Detect which cell encompasses the target text, then output its [x, y] center coordinate. 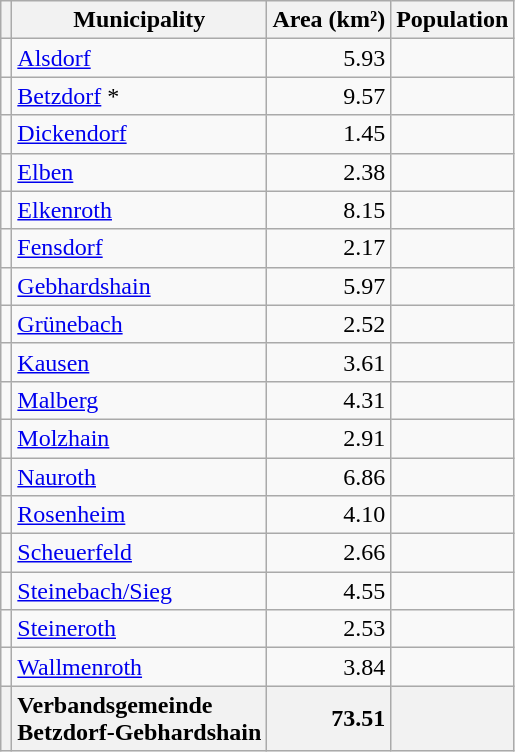
Molzhain [140, 438]
4.31 [329, 400]
Gebhardshain [140, 286]
3.61 [329, 362]
5.97 [329, 286]
Elkenroth [140, 210]
Nauroth [140, 477]
Betzdorf * [140, 96]
2.91 [329, 438]
Scheuerfeld [140, 553]
5.93 [329, 58]
Area (km²) [329, 20]
2.17 [329, 248]
4.10 [329, 515]
2.66 [329, 553]
2.38 [329, 172]
6.86 [329, 477]
Rosenheim [140, 515]
Kausen [140, 362]
VerbandsgemeindeBetzdorf-Gebhardshain [140, 718]
Steinebach/Sieg [140, 591]
Steineroth [140, 629]
Malberg [140, 400]
Wallmenroth [140, 667]
Dickendorf [140, 134]
3.84 [329, 667]
8.15 [329, 210]
Grünebach [140, 324]
4.55 [329, 591]
Municipality [140, 20]
9.57 [329, 96]
1.45 [329, 134]
Population [452, 20]
Alsdorf [140, 58]
2.53 [329, 629]
2.52 [329, 324]
Fensdorf [140, 248]
73.51 [329, 718]
Elben [140, 172]
